Determine the [X, Y] coordinate at the center of the cell enclosing the given text.  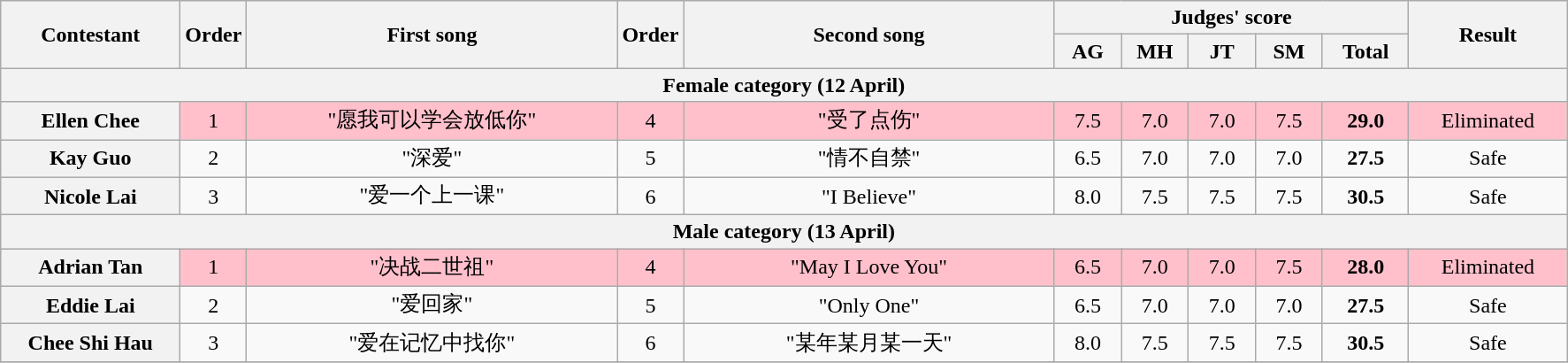
Female category (12 April) [784, 85]
"爱一个上一课" [432, 197]
Eddie Lai [90, 305]
SM [1289, 51]
"决战二世祖" [432, 267]
Adrian Tan [90, 267]
"I Believe" [868, 197]
Judges' score [1231, 18]
Kay Guo [90, 159]
Male category (13 April) [784, 232]
"May I Love You" [868, 267]
"深爱" [432, 159]
Chee Shi Hau [90, 344]
Result [1488, 35]
"某年某月某一天" [868, 344]
Total [1365, 51]
Nicole Lai [90, 197]
"爱回家" [432, 305]
JT [1222, 51]
"爱在记忆中找你" [432, 344]
First song [432, 35]
29.0 [1365, 120]
Second song [868, 35]
"Only One" [868, 305]
"愿我可以学会放低你" [432, 120]
"受了点伤" [868, 120]
MH [1155, 51]
Contestant [90, 35]
"情不自禁" [868, 159]
Ellen Chee [90, 120]
28.0 [1365, 267]
AG [1088, 51]
